Return the [X, Y] coordinate for the center point of the cell that contains the specified text.  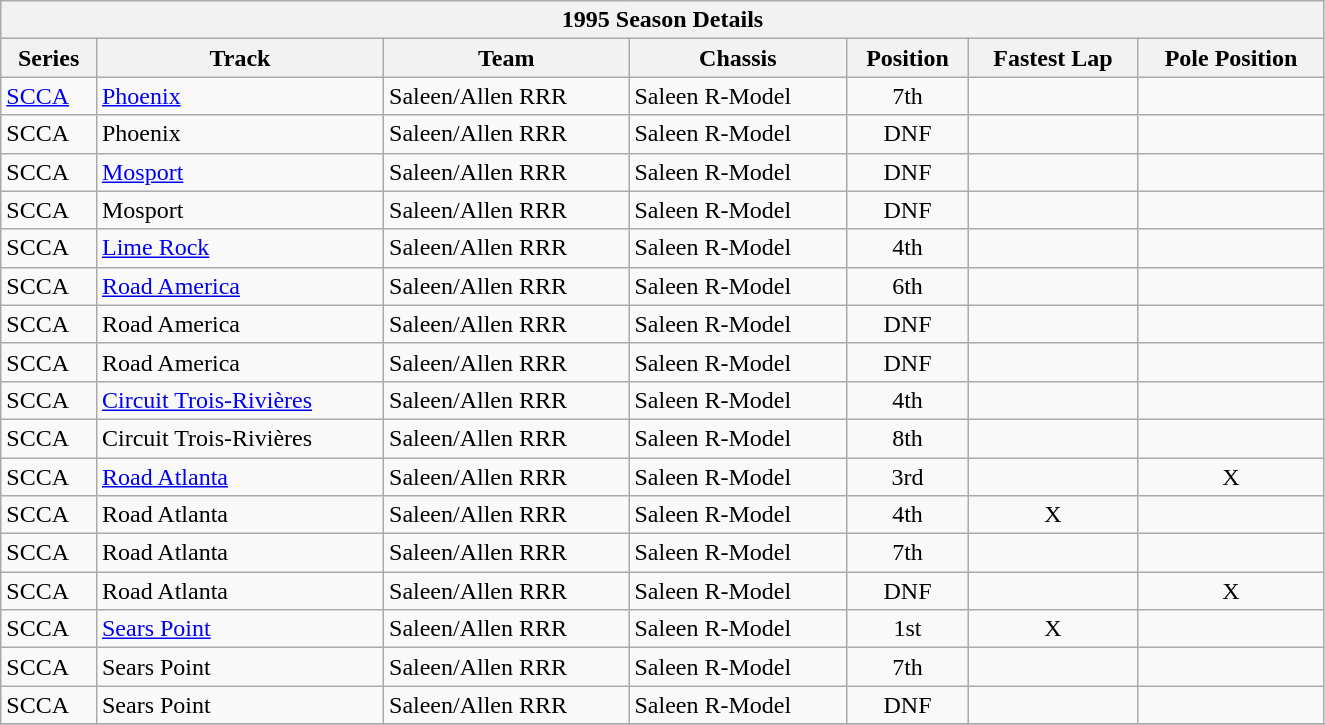
8th [908, 438]
Lime Rock [240, 248]
1st [908, 629]
1995 Season Details [663, 20]
3rd [908, 477]
Series [49, 58]
Fastest Lap [1052, 58]
Team [506, 58]
6th [908, 286]
Chassis [738, 58]
Position [908, 58]
Pole Position [1232, 58]
Track [240, 58]
